Return the [x, y] coordinate for the center point of the cell that contains the specified text.  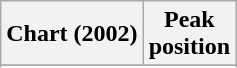
Peakposition [189, 34]
Chart (2002) [72, 34]
